Return the [x, y] coordinate for the center point of the cell that contains the specified text.  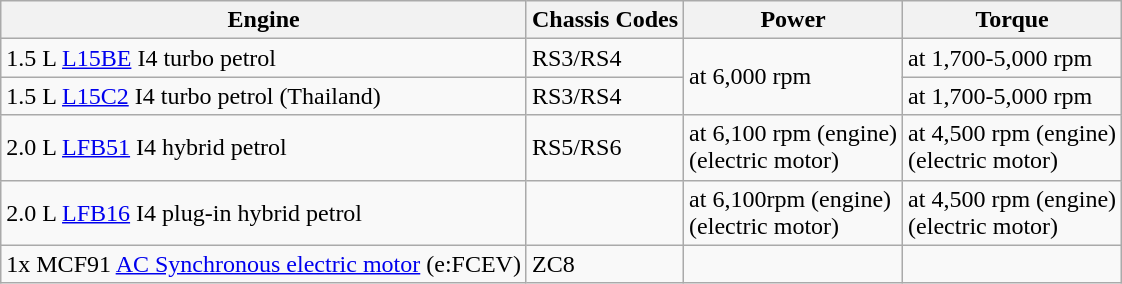
Power [794, 20]
ZC8 [604, 264]
at 6,100rpm (engine) (electric motor) [794, 212]
1x MCF91 AC Synchronous electric motor (e:FCEV) [264, 264]
2.0 L LFB16 I4 plug-in hybrid petrol [264, 212]
1.5 L L15C2 I4 turbo petrol (Thailand) [264, 96]
Chassis Codes [604, 20]
Torque [1012, 20]
at 6,000 rpm [794, 77]
Engine [264, 20]
2.0 L LFB51 I4 hybrid petrol [264, 148]
RS5/RS6 [604, 148]
1.5 L L15BE I4 turbo petrol [264, 58]
at 6,100 rpm (engine) (electric motor) [794, 148]
